Return (X, Y) of the center of cell containing provided text 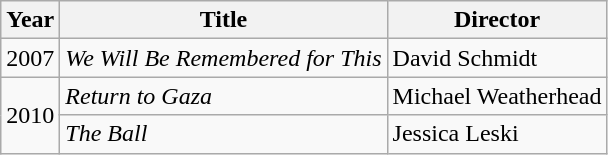
2010 (30, 115)
Year (30, 20)
Director (497, 20)
2007 (30, 58)
David Schmidt (497, 58)
Return to Gaza (224, 96)
Michael Weatherhead (497, 96)
The Ball (224, 134)
We Will Be Remembered for This (224, 58)
Title (224, 20)
Jessica Leski (497, 134)
